Pinpoint the cell where the given text exists, returning its [X, Y] midpoint coordinate. 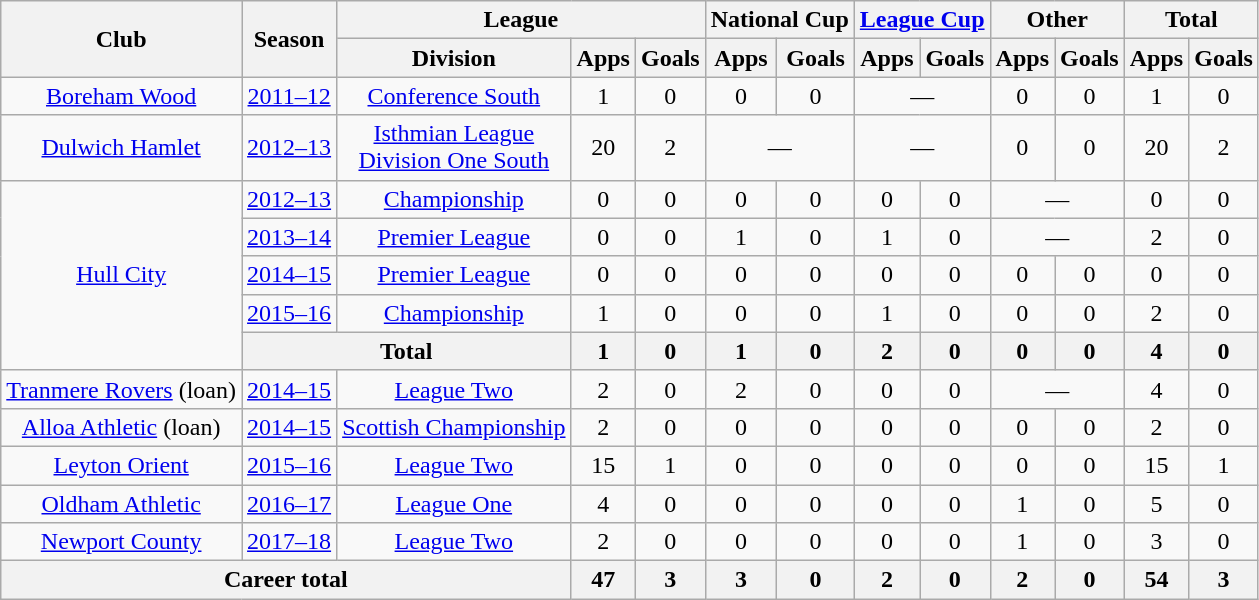
Tranmere Rovers (loan) [122, 389]
Conference South [454, 96]
Isthmian LeagueDivision One South [454, 148]
47 [603, 580]
2011–12 [290, 96]
Career total [286, 580]
National Cup [780, 20]
54 [1156, 580]
Alloa Athletic (loan) [122, 427]
Dulwich Hamlet [122, 148]
2017–18 [290, 542]
Oldham Athletic [122, 503]
Hull City [122, 275]
League [522, 20]
Scottish Championship [454, 427]
Newport County [122, 542]
League Cup [922, 20]
League One [454, 503]
Boreham Wood [122, 96]
Leyton Orient [122, 465]
Division [454, 58]
Season [290, 39]
5 [1156, 503]
Other [1057, 20]
2016–17 [290, 503]
Club [122, 39]
2013–14 [290, 237]
